Return (x, y) of the center of cell containing provided text 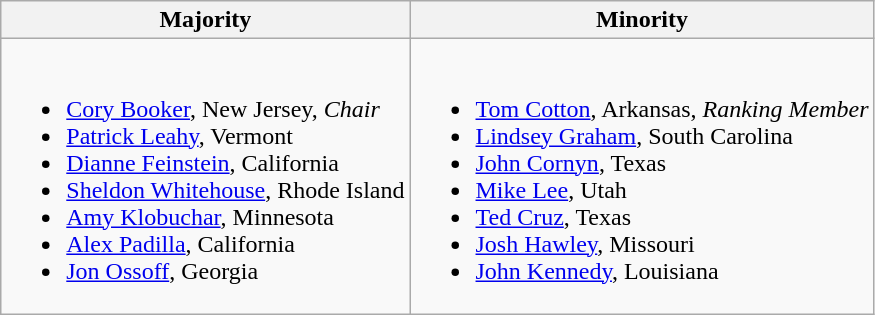
Minority (642, 20)
Majority (206, 20)
